From the cell containing the given text, extract its center point as (x, y) coordinate. 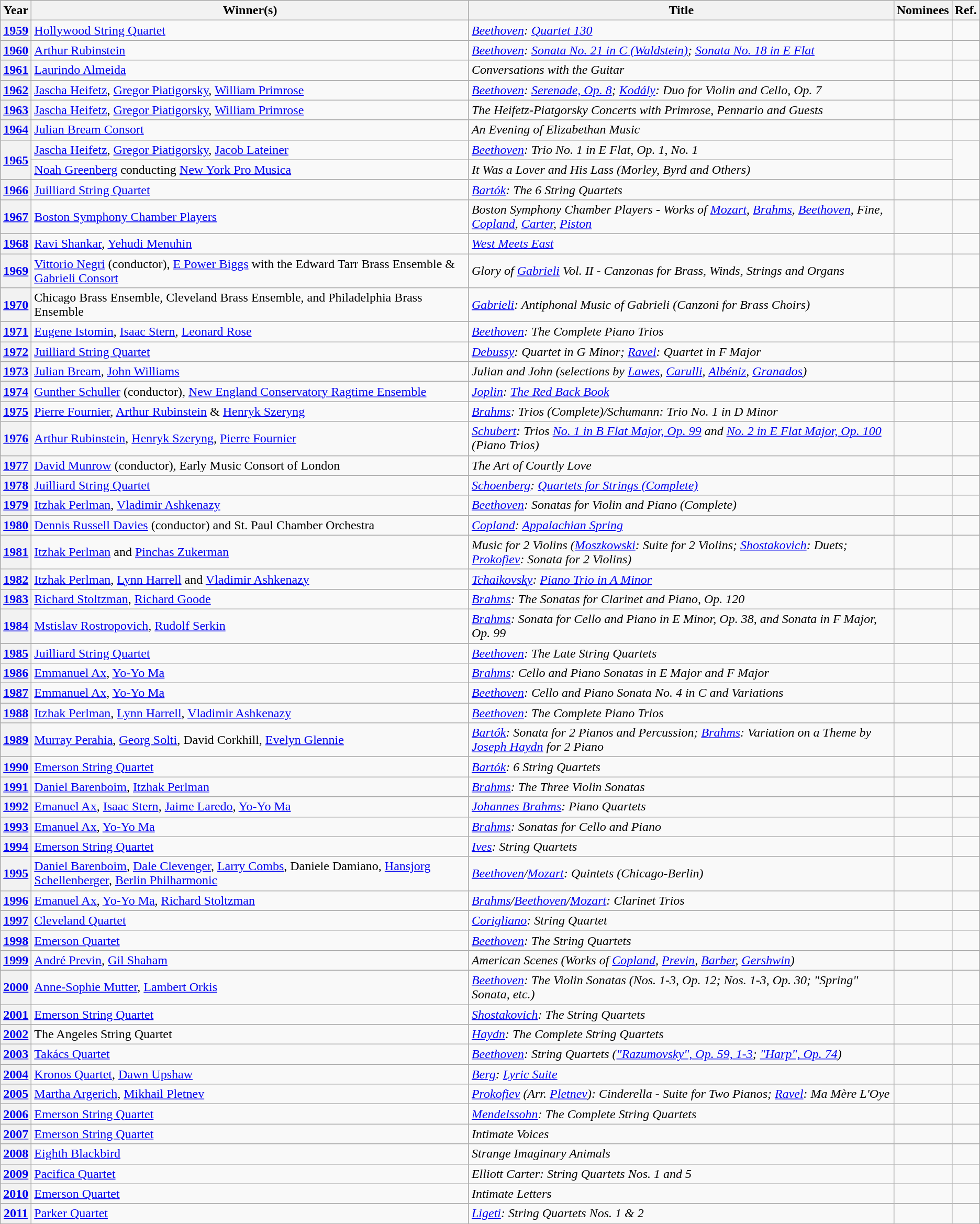
Ravi Shankar, Yehudi Menuhin (250, 243)
Emanuel Ax, Isaac Stern, Jaime Laredo, Yo-Yo Ma (250, 807)
Ref. (965, 10)
Beethoven: Sonatas for Violin and Piano (Complete) (681, 505)
Beethoven: Cello and Piano Sonata No. 4 in C and Variations (681, 693)
Elliott Carter: String Quartets Nos. 1 and 5 (681, 1174)
American Scenes (Works of Copland, Previn, Barber, Gershwin) (681, 960)
1970 (16, 305)
Anne-Sophie Mutter, Lambert Orkis (250, 987)
Gabrieli: Antiphonal Music of Gabrieli (Canzoni for Brass Choirs) (681, 305)
1965 (16, 160)
Mendelssohn: The Complete String Quartets (681, 1114)
Vittorio Negri (conductor), E Power Biggs with the Edward Tarr Brass Ensemble & Gabrieli Consort (250, 270)
Kronos Quartet, Dawn Upshaw (250, 1074)
Bartók: Sonata for 2 Pianos and Percussion; Brahms: Variation on a Theme by Joseph Haydn for 2 Piano (681, 740)
Title (681, 10)
1971 (16, 332)
Cleveland Quartet (250, 920)
Mstislav Rostropovich, Rudolf Serkin (250, 626)
1985 (16, 653)
Murray Perahia, Georg Solti, David Corkhill, Evelyn Glennie (250, 740)
Julian Bream, John Williams (250, 372)
Arthur Rubinstein (250, 50)
1962 (16, 90)
1966 (16, 190)
1978 (16, 485)
Intimate Voices (681, 1134)
1975 (16, 411)
Brahms/Beethoven/Mozart: Clarinet Trios (681, 900)
Year (16, 10)
1984 (16, 626)
1996 (16, 900)
1991 (16, 787)
1974 (16, 392)
Bartók: 6 String Quartets (681, 767)
Eugene Istomin, Isaac Stern, Leonard Rose (250, 332)
Music for 2 Violins (Moszkowski: Suite for 2 Violins; Shostakovich: Duets; Prokofiev: Sonata for 2 Violins) (681, 552)
Takács Quartet (250, 1054)
Daniel Barenboim, Dale Clevenger, Larry Combs, Daniele Damiano, Hansjorg Schellenberger, Berlin Philharmonic (250, 873)
1980 (16, 525)
André Previn, Gil Shaham (250, 960)
Boston Symphony Chamber Players - Works of Mozart, Brahms, Beethoven, Fine, Copland, Carter, Piston (681, 217)
2000 (16, 987)
2001 (16, 1014)
Copland: Appalachian Spring (681, 525)
2003 (16, 1054)
Ligeti: String Quartets Nos. 1 & 2 (681, 1214)
1976 (16, 439)
2004 (16, 1074)
1963 (16, 110)
Brahms: The Sonatas for Clarinet and Piano, Op. 120 (681, 599)
1988 (16, 713)
1993 (16, 827)
The Art of Courtly Love (681, 465)
Pacifica Quartet (250, 1174)
Beethoven/Mozart: Quintets (Chicago-Berlin) (681, 873)
1969 (16, 270)
1979 (16, 505)
Itzhak Perlman, Lynn Harrell and Vladimir Ashkenazy (250, 579)
Ives: String Quartets (681, 847)
Haydn: The Complete String Quartets (681, 1034)
Corigliano: String Quartet (681, 920)
1964 (16, 130)
Hollywood String Quartet (250, 30)
Arthur Rubinstein, Henryk Szeryng, Pierre Fournier (250, 439)
Gunther Schuller (conductor), New England Conservatory Ragtime Ensemble (250, 392)
Itzhak Perlman, Lynn Harrell, Vladimir Ashkenazy (250, 713)
David Munrow (conductor), Early Music Consort of London (250, 465)
Beethoven: The Late String Quartets (681, 653)
Berg: Lyric Suite (681, 1074)
Prokofiev (Arr. Pletnev): Cinderella - Suite for Two Pianos; Ravel: Ma Mère L'Oye (681, 1094)
1998 (16, 940)
Brahms: Sonatas for Cello and Piano (681, 827)
Itzhak Perlman and Pinchas Zukerman (250, 552)
Brahms: The Three Violin Sonatas (681, 787)
Beethoven: Sonata No. 21 in C (Waldstein); Sonata No. 18 in E Flat (681, 50)
Beethoven: Serenade, Op. 8; Kodály: Duo for Violin and Cello, Op. 7 (681, 90)
Julian and John (selections by Lawes, Carulli, Albéniz, Granados) (681, 372)
Chicago Brass Ensemble, Cleveland Brass Ensemble, and Philadelphia Brass Ensemble (250, 305)
Pierre Fournier, Arthur Rubinstein & Henryk Szeryng (250, 411)
Emanuel Ax, Yo-Yo Ma (250, 827)
Conversations with the Guitar (681, 70)
The Heifetz-Piatgorsky Concerts with Primrose, Pennario and Guests (681, 110)
Daniel Barenboim, Itzhak Perlman (250, 787)
Emanuel Ax, Yo-Yo Ma, Richard Stoltzman (250, 900)
Brahms: Sonata for Cello and Piano in E Minor, Op. 38, and Sonata in F Major, Op. 99 (681, 626)
Julian Bream Consort (250, 130)
Boston Symphony Chamber Players (250, 217)
Winner(s) (250, 10)
1983 (16, 599)
Richard Stoltzman, Richard Goode (250, 599)
Strange Imaginary Animals (681, 1154)
Beethoven: The String Quartets (681, 940)
An Evening of Elizabethan Music (681, 130)
1989 (16, 740)
2007 (16, 1134)
1992 (16, 807)
Dennis Russell Davies (conductor) and St. Paul Chamber Orchestra (250, 525)
Beethoven: String Quartets ("Razumovsky", Op. 59, 1-3; "Harp", Op. 74) (681, 1054)
2011 (16, 1214)
1961 (16, 70)
1977 (16, 465)
1968 (16, 243)
Jascha Heifetz, Gregor Piatigorsky, Jacob Lateiner (250, 150)
2005 (16, 1094)
2009 (16, 1174)
1995 (16, 873)
Noah Greenberg conducting New York Pro Musica (250, 170)
2010 (16, 1194)
Glory of Gabrieli Vol. II - Canzonas for Brass, Winds, Strings and Organs (681, 270)
Tchaikovsky: Piano Trio in A Minor (681, 579)
Intimate Letters (681, 1194)
2008 (16, 1154)
Nominees (922, 10)
1982 (16, 579)
1960 (16, 50)
Schoenberg: Quartets for Strings (Complete) (681, 485)
Brahms: Cello and Piano Sonatas in E Major and F Major (681, 673)
1972 (16, 352)
Beethoven: Trio No. 1 in E Flat, Op. 1, No. 1 (681, 150)
Joplin: The Red Back Book (681, 392)
Laurindo Almeida (250, 70)
Brahms: Trios (Complete)/Schumann: Trio No. 1 in D Minor (681, 411)
Beethoven: The Violin Sonatas (Nos. 1-3, Op. 12; Nos. 1-3, Op. 30; "Spring" Sonata, etc.) (681, 987)
Parker Quartet (250, 1214)
Bartók: The 6 String Quartets (681, 190)
Beethoven: Quartet 130 (681, 30)
The Angeles String Quartet (250, 1034)
2002 (16, 1034)
1994 (16, 847)
1986 (16, 673)
Johannes Brahms: Piano Quartets (681, 807)
1997 (16, 920)
Debussy: Quartet in G Minor; Ravel: Quartet in F Major (681, 352)
West Meets East (681, 243)
Itzhak Perlman, Vladimir Ashkenazy (250, 505)
Schubert: Trios No. 1 in B Flat Major, Op. 99 and No. 2 in E Flat Major, Op. 100 (Piano Trios) (681, 439)
1981 (16, 552)
Martha Argerich, Mikhail Pletnev (250, 1094)
It Was a Lover and His Lass (Morley, Byrd and Others) (681, 170)
1959 (16, 30)
Shostakovich: The String Quartets (681, 1014)
1999 (16, 960)
1973 (16, 372)
1990 (16, 767)
Eighth Blackbird (250, 1154)
1987 (16, 693)
1967 (16, 217)
2006 (16, 1114)
